Return [X, Y] of the center of cell containing provided text 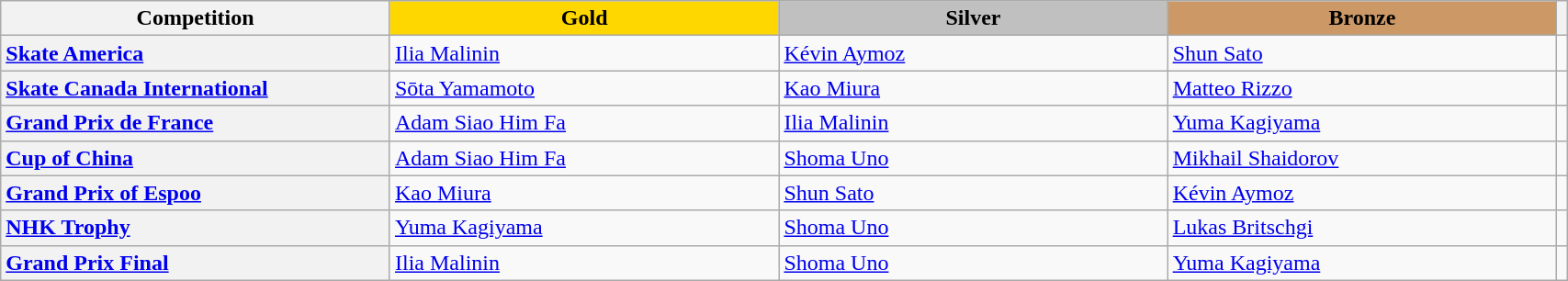
Bronze [1361, 18]
Skate America [196, 53]
Gold [584, 18]
Matteo Rizzo [1361, 88]
Mikhail Shaidorov [1361, 158]
Competition [196, 18]
Skate Canada International [196, 88]
Sōta Yamamoto [584, 88]
NHK Trophy [196, 228]
Grand Prix Final [196, 263]
Cup of China [196, 158]
Lukas Britschgi [1361, 228]
Silver [974, 18]
Grand Prix of Espoo [196, 193]
Grand Prix de France [196, 123]
